Determine the [x, y] coordinate at the center of the cell enclosing the given text.  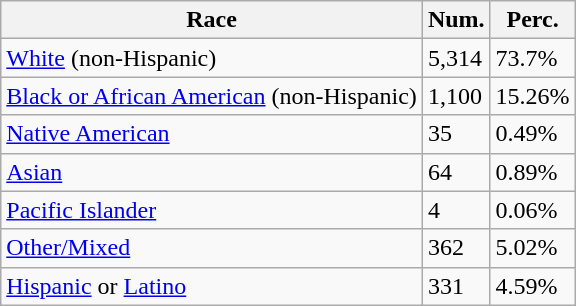
Race [212, 20]
White (non-Hispanic) [212, 58]
64 [456, 172]
Native American [212, 134]
Hispanic or Latino [212, 286]
0.89% [532, 172]
362 [456, 248]
5,314 [456, 58]
0.49% [532, 134]
Black or African American (non-Hispanic) [212, 96]
Other/Mixed [212, 248]
0.06% [532, 210]
Num. [456, 20]
Perc. [532, 20]
4.59% [532, 286]
73.7% [532, 58]
4 [456, 210]
Asian [212, 172]
Pacific Islander [212, 210]
1,100 [456, 96]
35 [456, 134]
15.26% [532, 96]
5.02% [532, 248]
331 [456, 286]
